Return the [x, y] coordinate for the center point of the cell that contains the specified text.  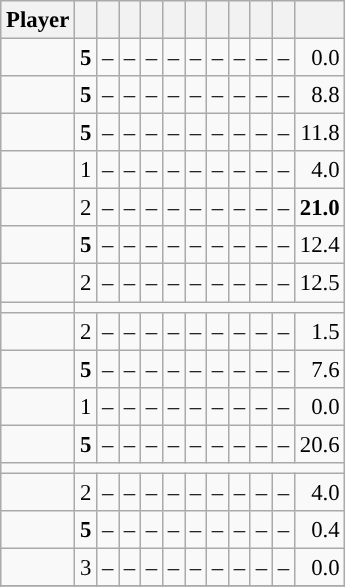
7.6 [319, 369]
3 [86, 567]
20.6 [319, 444]
1.5 [319, 331]
21.0 [319, 208]
8.8 [319, 95]
11.8 [319, 133]
12.4 [319, 245]
12.5 [319, 283]
Player [38, 20]
0.4 [319, 530]
